Determine the (x, y) coordinate at the center of the cell enclosing the given text.  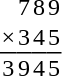
5 (54, 38)
4 (40, 38)
3 (24, 38)
× (8, 38)
